Provide the [x, y] coordinate of the cell's center where the given text is located.  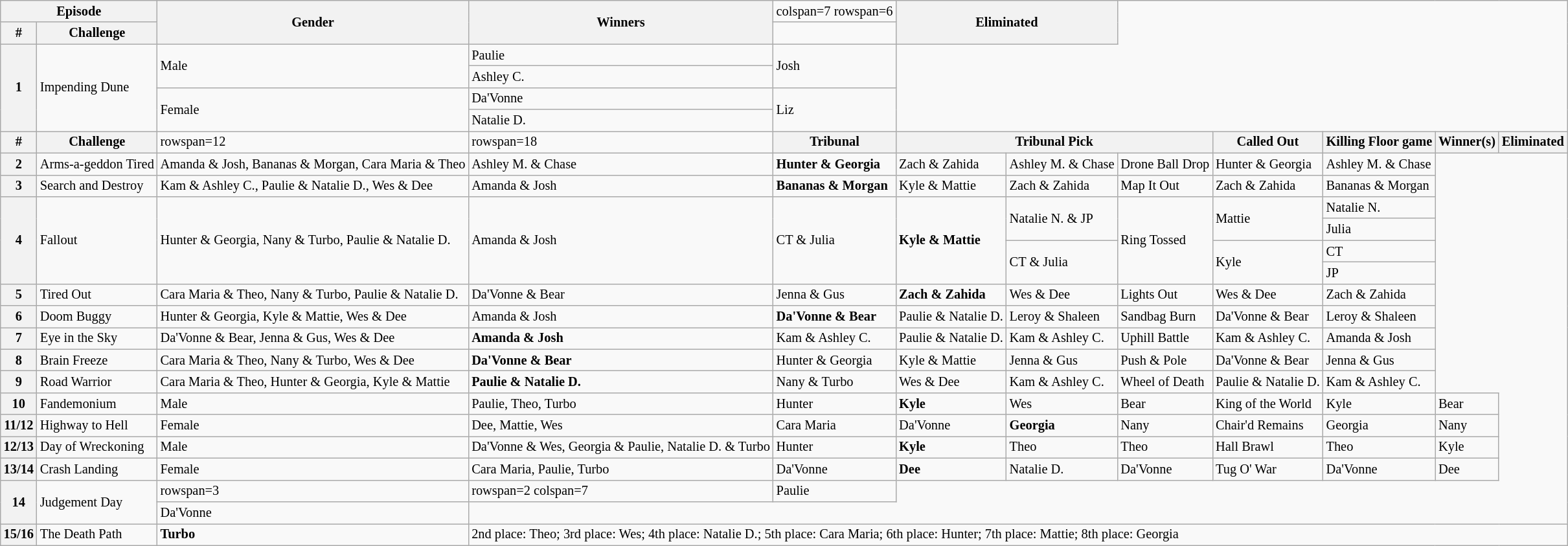
Highway to Hell [97, 426]
Fallout [97, 240]
Cara Maria [835, 426]
14 [19, 501]
Eye in the Sky [97, 338]
Wes [1062, 404]
Natalie N. & JP [1062, 218]
5 [19, 295]
Winners [620, 22]
Day of Wreckoning [97, 447]
Hunter & Georgia, Nany & Turbo, Paulie & Natalie D. [313, 240]
Fandemonium [97, 404]
Tired Out [97, 295]
Paulie, Theo, Turbo [620, 404]
3 [19, 186]
Wheel of Death [1165, 381]
Uphill Battle [1165, 338]
Tribunal Pick [1054, 142]
CT [1380, 251]
Push & Pole [1165, 360]
Hall Brawl [1267, 447]
Doom Buggy [97, 317]
Liz [835, 109]
Sandbag Burn [1165, 317]
Drone Ball Drop [1165, 164]
6 [19, 317]
Amanda & Josh, Bananas & Morgan, Cara Maria & Theo [313, 164]
rowspan=2 colspan=7 [620, 491]
The Death Path [97, 534]
rowspan=18 [620, 142]
rowspan=3 [313, 491]
Turbo [313, 534]
Nany & Turbo [835, 381]
Killing Floor game [1380, 142]
Cara Maria & Theo, Hunter & Georgia, Kyle & Mattie [313, 381]
colspan=7 rowspan=6 [835, 11]
Arms-a-geddon Tired [97, 164]
4 [19, 240]
12/13 [19, 447]
Cara Maria, Paulie, Turbo [620, 469]
Called Out [1267, 142]
Impending Dune [97, 88]
Cara Maria & Theo, Nany & Turbo, Wes & Dee [313, 360]
rowspan=12 [313, 142]
2nd place: Theo; 3rd place: Wes; 4th place: Natalie D.; 5th place: Cara Maria; 6th place: Hunter; 7th place: Mattie; 8th place: Georgia [1017, 534]
13/14 [19, 469]
11/12 [19, 426]
King of the World [1267, 404]
Natalie N. [1380, 207]
7 [19, 338]
15/16 [19, 534]
Search and Destroy [97, 186]
Tribunal [835, 142]
8 [19, 360]
9 [19, 381]
Ashley C. [620, 76]
Ring Tossed [1165, 240]
Episode [79, 11]
Kam & Ashley C., Paulie & Natalie D., Wes & Dee [313, 186]
Cara Maria & Theo, Nany & Turbo, Paulie & Natalie D. [313, 295]
1 [19, 88]
Gender [313, 22]
Lights Out [1165, 295]
Judgement Day [97, 501]
Da'Vonne & Bear, Jenna & Gus, Wes & Dee [313, 338]
10 [19, 404]
Tug O' War [1267, 469]
Map It Out [1165, 186]
Winner(s) [1467, 142]
2 [19, 164]
Crash Landing [97, 469]
Road Warrior [97, 381]
Josh [835, 66]
JP [1380, 273]
Hunter & Georgia, Kyle & Mattie, Wes & Dee [313, 317]
Mattie [1267, 218]
Brain Freeze [97, 360]
Julia [1380, 229]
Chair'd Remains [1267, 426]
Da'Vonne & Wes, Georgia & Paulie, Natalie D. & Turbo [620, 447]
Dee, Mattie, Wes [620, 426]
